Capture the cell that displays the provided text and extract its [x, y] central coordinate. 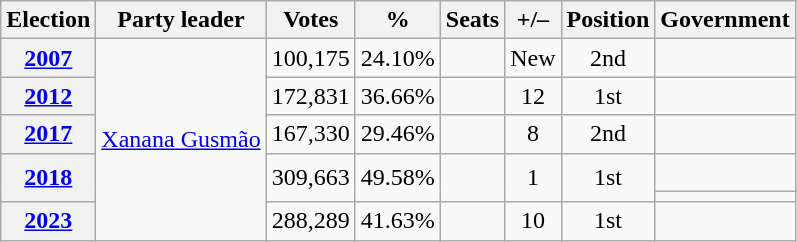
2017 [48, 134]
Government [725, 20]
2018 [48, 178]
24.10% [398, 58]
% [398, 20]
Xanana Gusmão [181, 140]
288,289 [310, 221]
172,831 [310, 96]
2007 [48, 58]
10 [533, 221]
Seats [472, 20]
Position [608, 20]
12 [533, 96]
+/– [533, 20]
2023 [48, 221]
2012 [48, 96]
1 [533, 178]
41.63% [398, 221]
New [533, 58]
Party leader [181, 20]
36.66% [398, 96]
Votes [310, 20]
309,663 [310, 178]
49.58% [398, 178]
8 [533, 134]
100,175 [310, 58]
Election [48, 20]
29.46% [398, 134]
167,330 [310, 134]
